Return [x, y] of the center of cell containing provided text 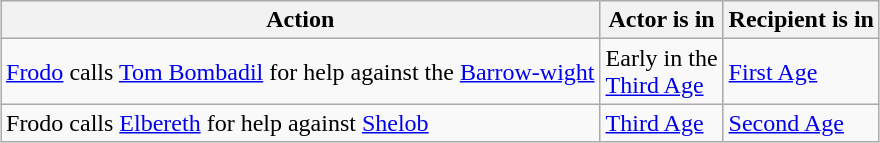
Actor is in [662, 20]
Frodo calls Elbereth for help against Shelob [300, 123]
Second Age [801, 123]
Action [300, 20]
Early in theThird Age [662, 72]
First Age [801, 72]
Third Age [662, 123]
Recipient is in [801, 20]
Frodo calls Tom Bombadil for help against the Barrow-wight [300, 72]
